Identify which cell holds the provided text, then report its [X, Y] central coordinate. 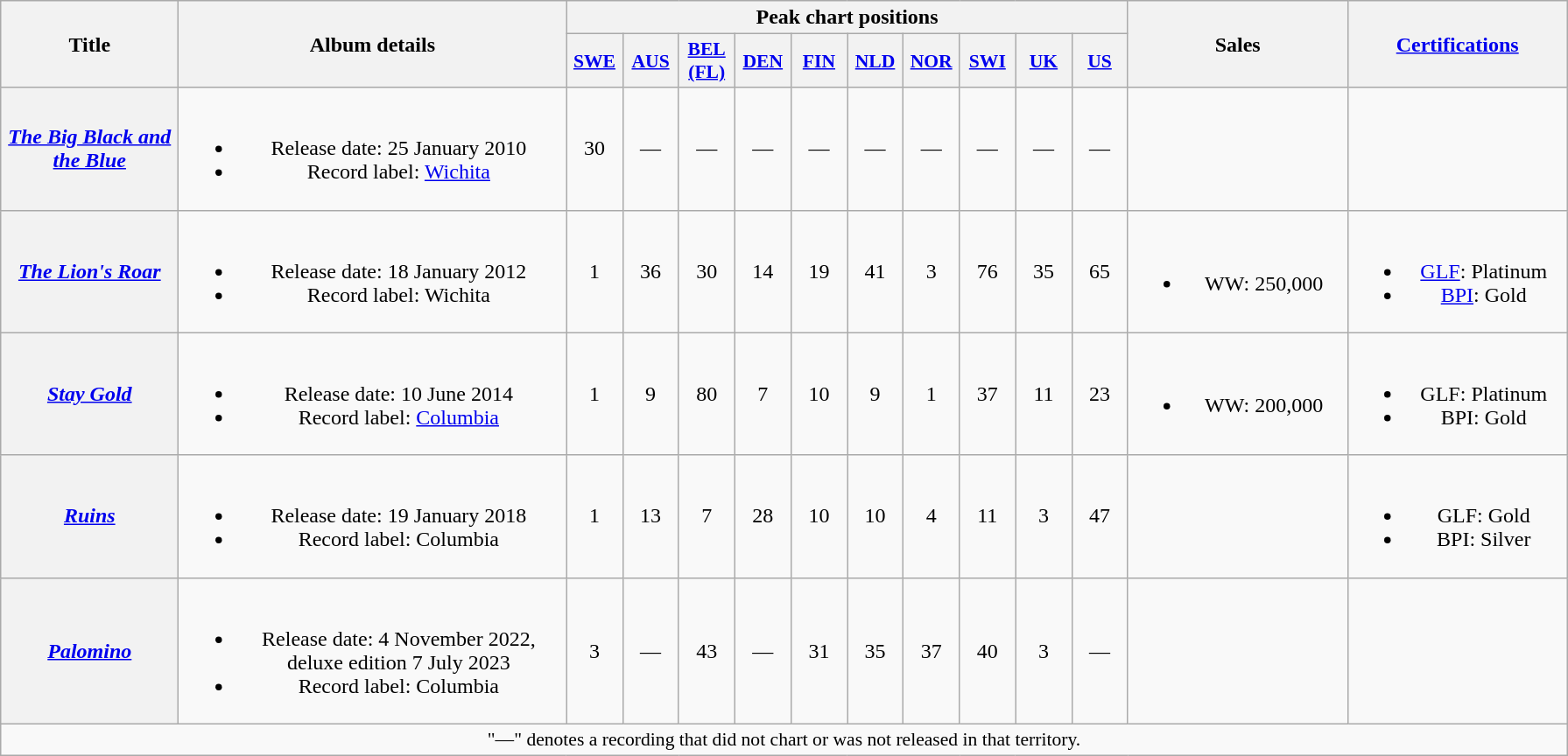
The Lion's Roar [89, 271]
Peak chart positions [847, 17]
36 [650, 271]
Release date: 25 January 2010Record label: Wichita [373, 149]
80 [707, 394]
Palomino [89, 651]
14 [763, 271]
Release date: 18 January 2012Record label: Wichita [373, 271]
Stay Gold [89, 394]
43 [707, 651]
Ruins [89, 516]
Title [89, 44]
Sales [1238, 44]
BEL(FL) [707, 61]
65 [1100, 271]
SWI [988, 61]
"—" denotes a recording that did not chart or was not released in that territory. [784, 739]
AUS [650, 61]
NOR [932, 61]
31 [819, 651]
Certifications [1457, 44]
76 [988, 271]
Release date: 10 June 2014Record label: Columbia [373, 394]
WW: 250,000 [1238, 271]
13 [650, 516]
The Big Black and the Blue [89, 149]
47 [1100, 516]
US [1100, 61]
40 [988, 651]
GLF: GoldBPI: Silver [1457, 516]
Release date: 4 November 2022, deluxe edition 7 July 2023Record label: Columbia [373, 651]
4 [932, 516]
FIN [819, 61]
UK [1044, 61]
SWE [594, 61]
Release date: 19 January 2018Record label: Columbia [373, 516]
DEN [763, 61]
NLD [875, 61]
23 [1100, 394]
19 [819, 271]
28 [763, 516]
Album details [373, 44]
WW: 200,000 [1238, 394]
41 [875, 271]
